Scan for the cell matching the given text and deliver its (x, y) coordinate at center. 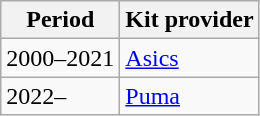
2022– (60, 96)
2000–2021 (60, 58)
Asics (190, 58)
Kit provider (190, 20)
Puma (190, 96)
Period (60, 20)
